Pinpoint the cell where the given text exists, returning its (X, Y) midpoint coordinate. 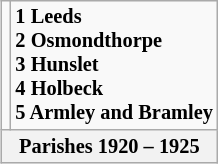
Parishes 1920 – 1925 (110, 147)
1 Leeds2 Osmondthorpe3 Hunslet4 Holbeck5 Armley and Bramley (114, 65)
